Return the [x, y] coordinate for the center point of the cell that contains the specified text.  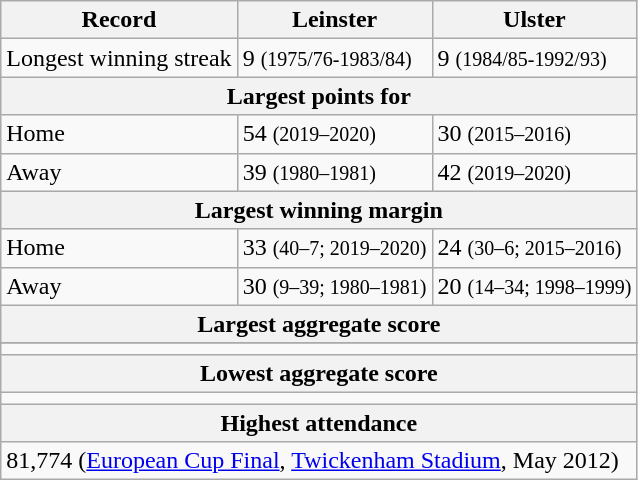
Largest points for [319, 96]
Lowest aggregate score [319, 373]
Leinster [334, 20]
Highest attendance [319, 423]
39 (1980–1981) [334, 172]
Largest winning margin [319, 210]
Record [119, 20]
33 (40–7; 2019–2020) [334, 248]
9 (1975/76-1983/84) [334, 58]
9 (1984/85-1992/93) [534, 58]
20 (14–34; 1998–1999) [534, 286]
24 (30–6; 2015–2016) [534, 248]
Largest aggregate score [319, 324]
Longest winning streak [119, 58]
81,774 (European Cup Final, Twickenham Stadium, May 2012) [319, 461]
42 (2019–2020) [534, 172]
30 (9–39; 1980–1981) [334, 286]
30 (2015–2016) [534, 134]
54 (2019–2020) [334, 134]
Ulster [534, 20]
